Provide the [x, y] coordinate of the cell's center where the given text is located.  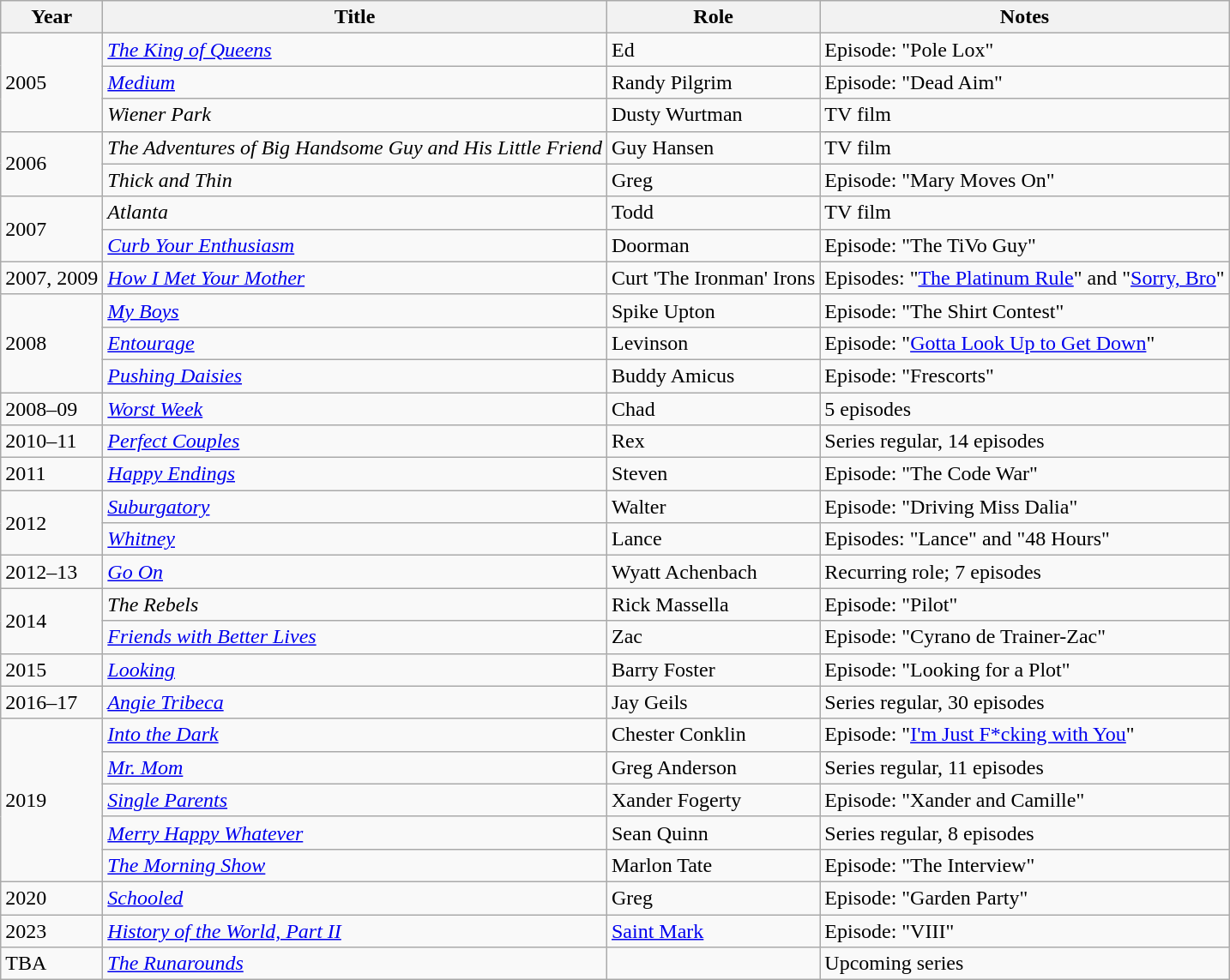
2006 [51, 164]
Title [355, 17]
2023 [51, 930]
Series regular, 8 episodes [1024, 833]
Recurring role; 7 episodes [1024, 572]
Year [51, 17]
Xander Fogerty [713, 800]
Episodes: "The Platinum Rule" and "Sorry, Bro" [1024, 278]
Levinson [713, 343]
Episode: "VIII" [1024, 930]
Jay Geils [713, 702]
Steven [713, 474]
Pushing Daisies [355, 376]
Episode: "Looking for a Plot" [1024, 670]
2007 [51, 229]
Episode: "The TiVo Guy" [1024, 245]
Zac [713, 637]
Episode: "Pole Lox" [1024, 50]
Rex [713, 442]
Rick Massella [713, 604]
Episode: "Dead Aim" [1024, 82]
Buddy Amicus [713, 376]
How I Met Your Mother [355, 278]
2008 [51, 343]
Lance [713, 539]
Series regular, 30 episodes [1024, 702]
Greg Anderson [713, 767]
Single Parents [355, 800]
2014 [51, 621]
Episode: "Driving Miss Dalia" [1024, 507]
Episode: "The Interview" [1024, 865]
Episode: "Frescorts" [1024, 376]
Notes [1024, 17]
Ed [713, 50]
My Boys [355, 310]
5 episodes [1024, 409]
2016–17 [51, 702]
Upcoming series [1024, 964]
Series regular, 11 episodes [1024, 767]
Happy Endings [355, 474]
Saint Mark [713, 930]
The Adventures of Big Handsome Guy and His Little Friend [355, 147]
Episode: "Mary Moves On" [1024, 180]
2005 [51, 82]
Atlanta [355, 213]
Episode: "I'm Just F*cking with You" [1024, 735]
Episode: "The Shirt Contest" [1024, 310]
Spike Upton [713, 310]
Suburgatory [355, 507]
2011 [51, 474]
The Rebels [355, 604]
Chester Conklin [713, 735]
The Morning Show [355, 865]
Go On [355, 572]
Guy Hansen [713, 147]
Wyatt Achenbach [713, 572]
2012 [51, 523]
Whitney [355, 539]
Series regular, 14 episodes [1024, 442]
Thick and Thin [355, 180]
Perfect Couples [355, 442]
Episode: "Pilot" [1024, 604]
Chad [713, 409]
2015 [51, 670]
Episode: "The Code War" [1024, 474]
Mr. Mom [355, 767]
Episodes: "Lance" and "48 Hours" [1024, 539]
Friends with Better Lives [355, 637]
Todd [713, 213]
Role [713, 17]
History of the World, Part II [355, 930]
Dusty Wurtman [713, 115]
Curb Your Enthusiasm [355, 245]
The King of Queens [355, 50]
TBA [51, 964]
2007, 2009 [51, 278]
Episode: "Garden Party" [1024, 898]
Curt 'The Ironman' Irons [713, 278]
The Runarounds [355, 964]
2008–09 [51, 409]
2012–13 [51, 572]
Into the Dark [355, 735]
Doorman [713, 245]
2010–11 [51, 442]
Randy Pilgrim [713, 82]
Barry Foster [713, 670]
Worst Week [355, 409]
Episode: "Gotta Look Up to Get Down" [1024, 343]
Schooled [355, 898]
Entourage [355, 343]
Walter [713, 507]
2019 [51, 800]
Medium [355, 82]
Wiener Park [355, 115]
Looking [355, 670]
Sean Quinn [713, 833]
Angie Tribeca [355, 702]
Merry Happy Whatever [355, 833]
Episode: "Cyrano de Trainer-Zac" [1024, 637]
Marlon Tate [713, 865]
Episode: "Xander and Camille" [1024, 800]
2020 [51, 898]
